Return (x, y) of the center of cell containing provided text 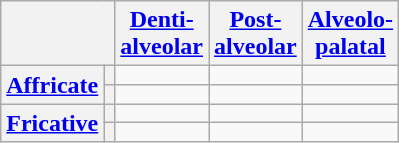
Post-alveolar (256, 34)
Fricative (52, 123)
Alveolo-palatal (350, 34)
Affricate (52, 85)
Denti-alveolar (162, 34)
